Detect which cell encompasses the target text, then output its (x, y) center coordinate. 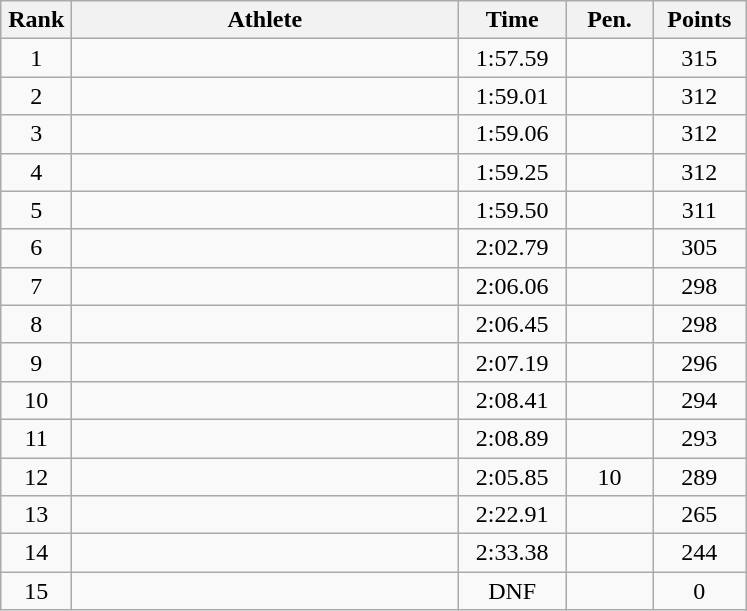
2:08.89 (512, 438)
296 (699, 362)
2:22.91 (512, 515)
2 (36, 96)
2:05.85 (512, 477)
2:07.19 (512, 362)
265 (699, 515)
1:57.59 (512, 58)
5 (36, 210)
2:33.38 (512, 553)
294 (699, 400)
Points (699, 20)
14 (36, 553)
1:59.25 (512, 172)
Rank (36, 20)
289 (699, 477)
6 (36, 248)
15 (36, 591)
305 (699, 248)
1:59.50 (512, 210)
315 (699, 58)
2:02.79 (512, 248)
DNF (512, 591)
4 (36, 172)
0 (699, 591)
Athlete (265, 20)
13 (36, 515)
293 (699, 438)
11 (36, 438)
2:06.06 (512, 286)
1 (36, 58)
311 (699, 210)
12 (36, 477)
1:59.06 (512, 134)
1:59.01 (512, 96)
Pen. (609, 20)
8 (36, 324)
Time (512, 20)
244 (699, 553)
2:08.41 (512, 400)
2:06.45 (512, 324)
3 (36, 134)
9 (36, 362)
7 (36, 286)
